Return (x, y) of the center of cell containing provided text 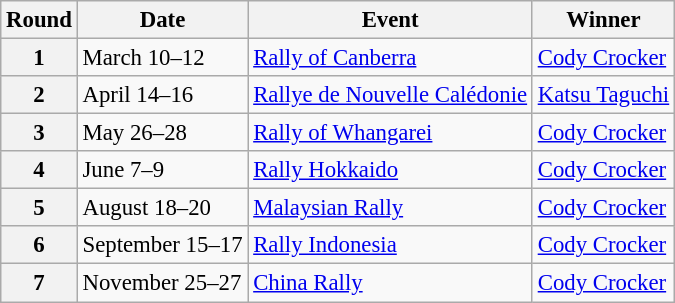
May 26–28 (162, 133)
Event (390, 20)
November 25–27 (162, 283)
Rally Indonesia (390, 245)
2 (39, 95)
China Rally (390, 283)
Malaysian Rally (390, 208)
April 14–16 (162, 95)
1 (39, 58)
Round (39, 20)
Rally of Canberra (390, 58)
June 7–9 (162, 170)
7 (39, 283)
Date (162, 20)
Katsu Taguchi (603, 95)
Rally Hokkaido (390, 170)
Rally of Whangarei (390, 133)
August 18–20 (162, 208)
March 10–12 (162, 58)
5 (39, 208)
6 (39, 245)
3 (39, 133)
Rallye de Nouvelle Calédonie (390, 95)
Winner (603, 20)
September 15–17 (162, 245)
4 (39, 170)
